Identify which cell holds the provided text, then report its [x, y] central coordinate. 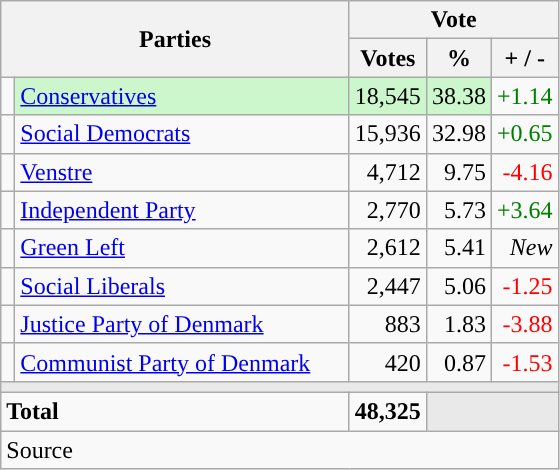
Votes [388, 58]
Total [176, 411]
Parties [176, 39]
-1.25 [524, 286]
-1.53 [524, 362]
Venstre [182, 172]
Communist Party of Denmark [182, 362]
Social Liberals [182, 286]
9.75 [458, 172]
% [458, 58]
+3.64 [524, 210]
1.83 [458, 324]
Independent Party [182, 210]
-4.16 [524, 172]
2,612 [388, 248]
48,325 [388, 411]
Source [280, 449]
+1.14 [524, 96]
420 [388, 362]
Green Left [182, 248]
5.73 [458, 210]
Social Democrats [182, 134]
2,770 [388, 210]
0.87 [458, 362]
18,545 [388, 96]
15,936 [388, 134]
38.38 [458, 96]
32.98 [458, 134]
Justice Party of Denmark [182, 324]
883 [388, 324]
Vote [454, 20]
2,447 [388, 286]
New [524, 248]
4,712 [388, 172]
-3.88 [524, 324]
+ / - [524, 58]
5.06 [458, 286]
Conservatives [182, 96]
5.41 [458, 248]
+0.65 [524, 134]
